Return [x, y] of the center of cell containing provided text 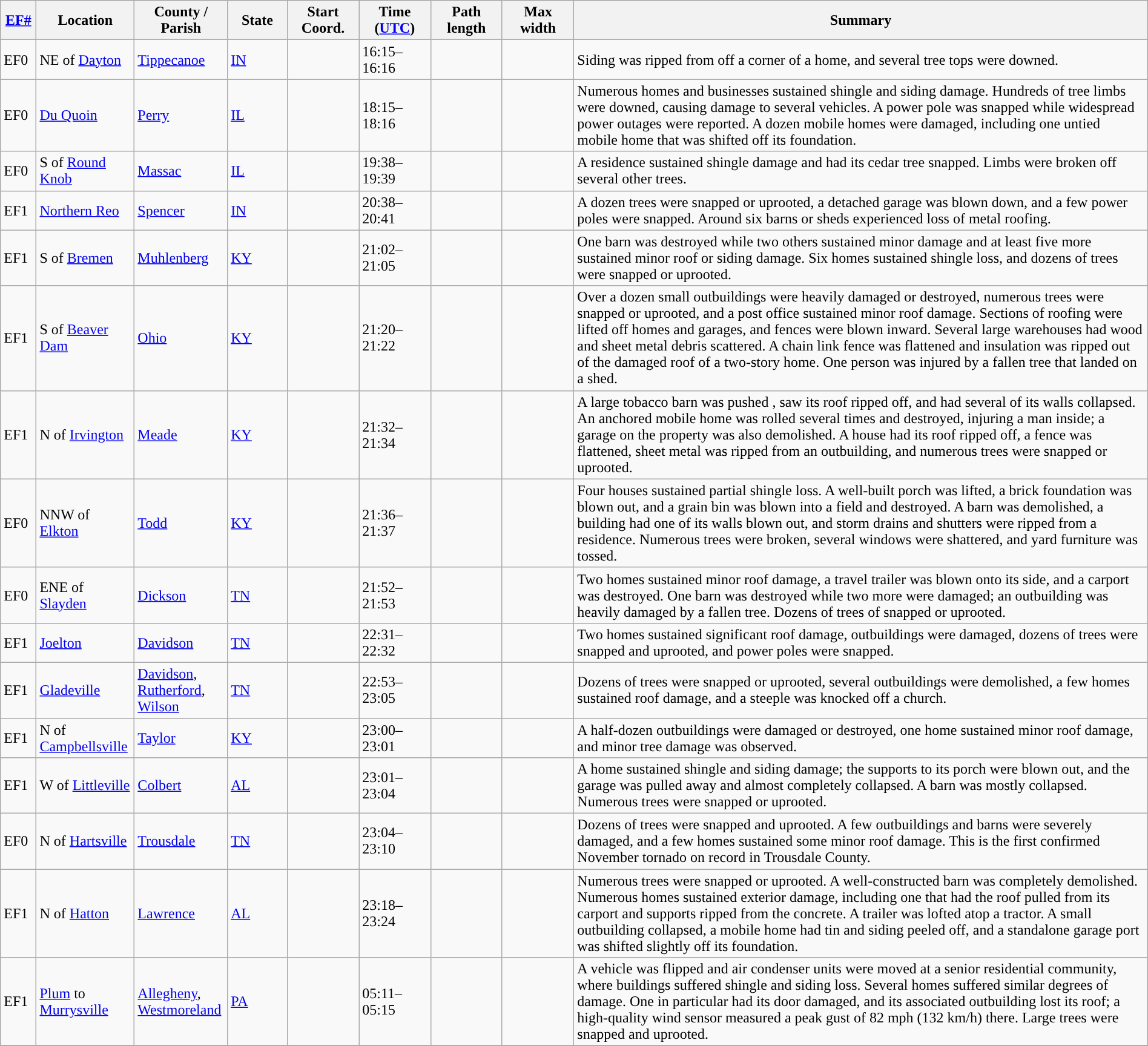
County / Parish [181, 21]
NE of Dayton [85, 59]
Two homes sustained significant roof damage, outbuildings were damaged, dozens of trees were snapped and uprooted, and power poles were snapped. [861, 643]
Northern Reo [85, 211]
EF# [18, 21]
22:31–22:32 [395, 643]
A half-dozen outbuildings were damaged or destroyed, one home sustained minor roof damage, and minor tree damage was observed. [861, 737]
Tippecanoe [181, 59]
A residence sustained shingle damage and had its cedar tree snapped. Limbs were broken off several other trees. [861, 171]
23:00–23:01 [395, 737]
23:01–23:04 [395, 786]
N of Irvington [85, 435]
16:15–16:16 [395, 59]
18:15–18:16 [395, 115]
Start Coord. [323, 21]
21:20–21:22 [395, 338]
Max width [538, 21]
21:02–21:05 [395, 258]
Todd [181, 523]
Perry [181, 115]
ENE of Slayden [85, 595]
Joelton [85, 643]
Meade [181, 435]
Dickson [181, 595]
N of Hatton [85, 913]
05:11–05:15 [395, 1002]
22:53–23:05 [395, 690]
Time (UTC) [395, 21]
21:36–21:37 [395, 523]
N of Hartsville [85, 841]
23:04–23:10 [395, 841]
W of Littleville [85, 786]
Massac [181, 171]
Du Quoin [85, 115]
Colbert [181, 786]
Plum to Murrysville [85, 1002]
23:18–23:24 [395, 913]
Lawrence [181, 913]
Path length [466, 21]
Davidson [181, 643]
S of Round Knob [85, 171]
S of Bremen [85, 258]
Siding was ripped from off a corner of a home, and several tree tops were downed. [861, 59]
20:38–20:41 [395, 211]
NNW of Elkton [85, 523]
Trousdale [181, 841]
Muhlenberg [181, 258]
Spencer [181, 211]
Taylor [181, 737]
N of Campbellsville [85, 737]
21:52–21:53 [395, 595]
Ohio [181, 338]
State [258, 21]
Summary [861, 21]
PA [258, 1002]
21:32–21:34 [395, 435]
19:38–19:39 [395, 171]
Gladeville [85, 690]
Allegheny, Westmoreland [181, 1002]
Location [85, 21]
Davidson, Rutherford, Wilson [181, 690]
S of Beaver Dam [85, 338]
